For the text-containing cell, return its midpoint in [X, Y] coordinate format. 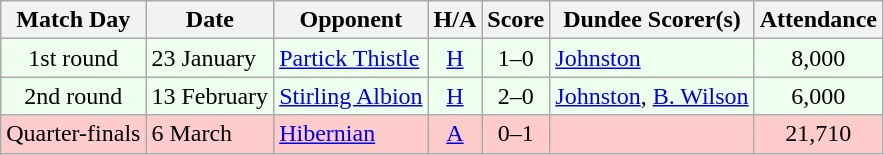
Attendance [818, 20]
1–0 [516, 58]
Match Day [74, 20]
H/A [455, 20]
21,710 [818, 134]
6 March [210, 134]
2–0 [516, 96]
Partick Thistle [351, 58]
13 February [210, 96]
6,000 [818, 96]
1st round [74, 58]
23 January [210, 58]
8,000 [818, 58]
Dundee Scorer(s) [652, 20]
Johnston [652, 58]
Hibernian [351, 134]
Quarter-finals [74, 134]
Stirling Albion [351, 96]
0–1 [516, 134]
Score [516, 20]
2nd round [74, 96]
Johnston, B. Wilson [652, 96]
Opponent [351, 20]
A [455, 134]
Date [210, 20]
